Capture the cell that displays the provided text and extract its (x, y) central coordinate. 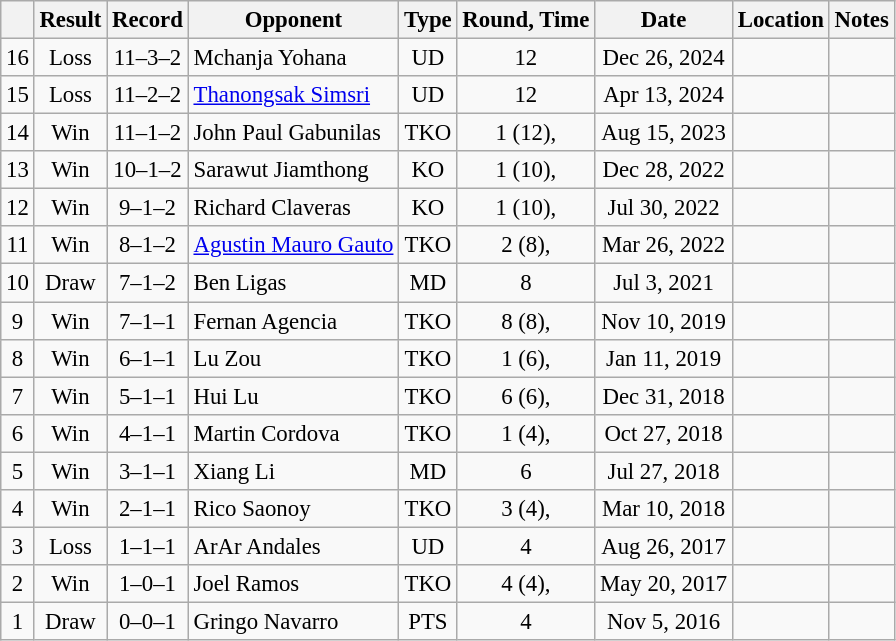
Dec 26, 2024 (664, 58)
Ben Ligas (294, 283)
May 20, 2017 (664, 584)
14 (18, 133)
8–1–2 (148, 245)
15 (18, 95)
3 (18, 546)
7 (18, 396)
13 (18, 170)
Nov 5, 2016 (664, 621)
16 (18, 58)
Fernan Agencia (294, 321)
1–1–1 (148, 546)
11–1–2 (148, 133)
Aug 26, 2017 (664, 546)
10 (18, 283)
Richard Claveras (294, 208)
11 (18, 245)
Result (70, 20)
5–1–1 (148, 396)
2–1–1 (148, 509)
1 (4), (526, 433)
2 (8), (526, 245)
2 (18, 584)
Jul 3, 2021 (664, 283)
Martin Cordova (294, 433)
Type (428, 20)
John Paul Gabunilas (294, 133)
PTS (428, 621)
Mar 26, 2022 (664, 245)
Record (148, 20)
Jul 27, 2018 (664, 471)
8 (8), (526, 321)
7–1–2 (148, 283)
1 (18, 621)
Mchanja Yohana (294, 58)
Jul 30, 2022 (664, 208)
Joel Ramos (294, 584)
1 (6), (526, 358)
Nov 10, 2019 (664, 321)
1–0–1 (148, 584)
Round, Time (526, 20)
5 (18, 471)
6 (6), (526, 396)
Dec 28, 2022 (664, 170)
4–1–1 (148, 433)
7–1–1 (148, 321)
Xiang Li (294, 471)
Agustin Mauro Gauto (294, 245)
6–1–1 (148, 358)
3 (4), (526, 509)
0–0–1 (148, 621)
10–1–2 (148, 170)
Location (780, 20)
Notes (862, 20)
Opponent (294, 20)
Date (664, 20)
Jan 11, 2019 (664, 358)
Oct 27, 2018 (664, 433)
Aug 15, 2023 (664, 133)
Mar 10, 2018 (664, 509)
9–1–2 (148, 208)
ArAr Andales (294, 546)
11–3–2 (148, 58)
Thanongsak Simsri (294, 95)
4 (4), (526, 584)
3–1–1 (148, 471)
Apr 13, 2024 (664, 95)
Gringo Navarro (294, 621)
Lu Zou (294, 358)
1 (12), (526, 133)
Dec 31, 2018 (664, 396)
Sarawut Jiamthong (294, 170)
11–2–2 (148, 95)
Rico Saonoy (294, 509)
9 (18, 321)
Hui Lu (294, 396)
